Detect which cell encompasses the target text, then output its [X, Y] center coordinate. 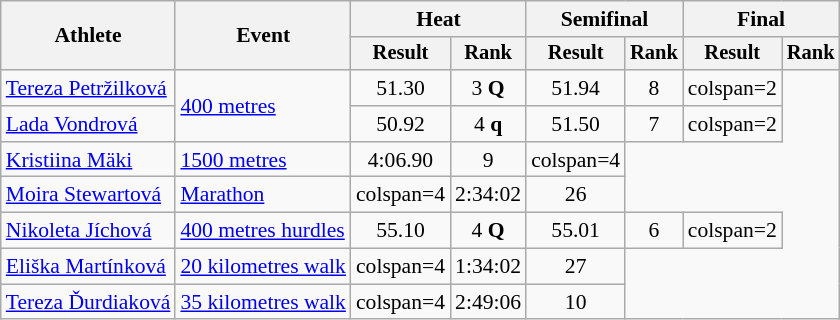
26 [576, 195]
20 kilometres walk [263, 267]
27 [576, 267]
9 [488, 160]
7 [654, 124]
8 [654, 88]
4 Q [488, 231]
10 [576, 302]
4 q [488, 124]
Final [762, 19]
51.94 [576, 88]
Tereza Ďurdiaková [88, 302]
Moira Stewartová [88, 195]
1:34:02 [488, 267]
55.10 [400, 231]
35 kilometres walk [263, 302]
2:34:02 [488, 195]
Tereza Petržilková [88, 88]
55.01 [576, 231]
51.30 [400, 88]
Lada Vondrová [88, 124]
3 Q [488, 88]
6 [654, 231]
Heat [438, 19]
400 metres [263, 106]
51.50 [576, 124]
50.92 [400, 124]
Eliška Martínková [88, 267]
Event [263, 36]
2:49:06 [488, 302]
Athlete [88, 36]
Kristiina Mäki [88, 160]
4:06.90 [400, 160]
Marathon [263, 195]
Nikoleta Jíchová [88, 231]
400 metres hurdles [263, 231]
1500 metres [263, 160]
Semifinal [604, 19]
